Capture the cell that displays the provided text and extract its (x, y) central coordinate. 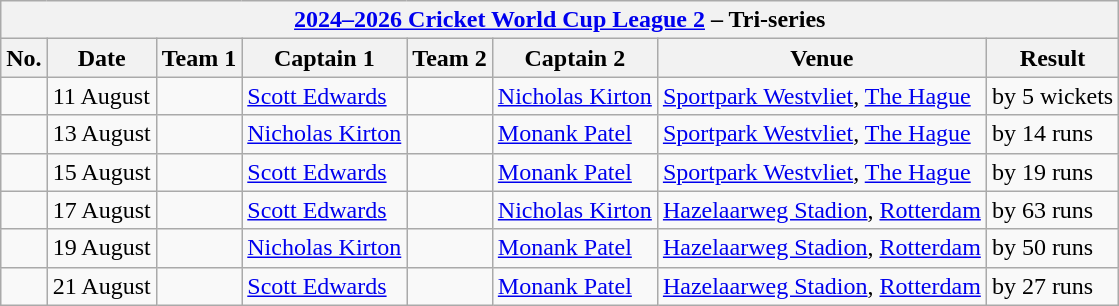
Result (1052, 58)
Team 1 (199, 58)
19 August (102, 248)
Captain 2 (574, 58)
Date (102, 58)
by 50 runs (1052, 248)
by 19 runs (1052, 172)
2024–2026 Cricket World Cup League 2 – Tri-series (560, 20)
by 63 runs (1052, 210)
Team 2 (450, 58)
15 August (102, 172)
11 August (102, 96)
by 27 runs (1052, 286)
Venue (822, 58)
13 August (102, 134)
by 5 wickets (1052, 96)
by 14 runs (1052, 134)
Captain 1 (324, 58)
No. (24, 58)
17 August (102, 210)
21 August (102, 286)
